Capture the cell that displays the provided text and extract its (x, y) central coordinate. 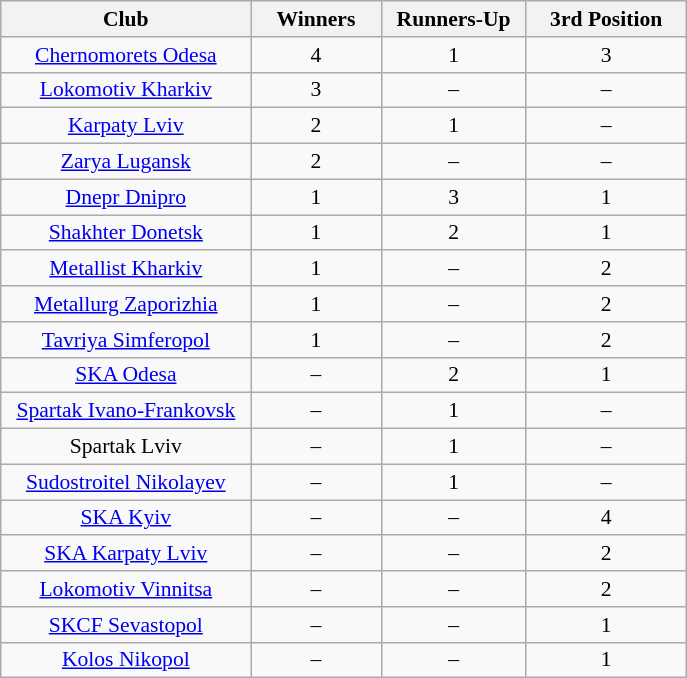
Metallist Kharkiv (126, 269)
Sudostroitel Nikolayev (126, 482)
SKA Odesa (126, 375)
Spartak Ivano-Frankovsk (126, 411)
Karpaty Lviv (126, 126)
3rd Position (606, 19)
Dnepr Dnipro (126, 197)
Shakhter Donetsk (126, 233)
Zarya Lugansk (126, 162)
Lokomotiv Kharkiv (126, 90)
Runners-Up (454, 19)
SKA Karpaty Lviv (126, 554)
SKCF Sevastopol (126, 625)
SKA Kyiv (126, 518)
Kolos Nikopol (126, 660)
Lokomotiv Vinnitsa (126, 589)
Metallurg Zaporizhia (126, 304)
Chernomorets Odesa (126, 55)
Winners (316, 19)
Club (126, 19)
Tavriya Simferopol (126, 340)
Spartak Lviv (126, 447)
